From the cell containing the given text, extract its center point as (X, Y) coordinate. 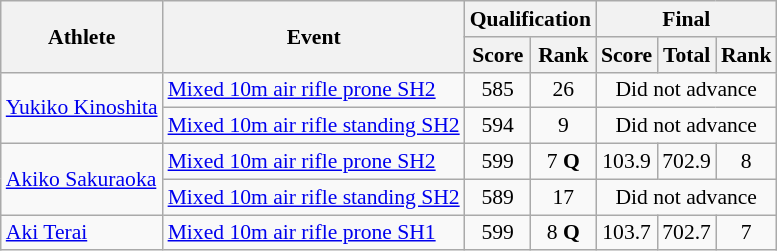
Yukiko Kinoshita (82, 108)
702.9 (686, 162)
589 (498, 197)
7 (746, 233)
594 (498, 126)
Total (686, 55)
Final (686, 19)
Mixed 10m air rifle prone SH1 (314, 233)
Event (314, 36)
585 (498, 90)
Akiko Sakuraoka (82, 180)
103.7 (626, 233)
103.9 (626, 162)
Qualification (530, 19)
9 (564, 126)
8 (746, 162)
26 (564, 90)
17 (564, 197)
7 Q (564, 162)
Athlete (82, 36)
702.7 (686, 233)
Aki Terai (82, 233)
8 Q (564, 233)
